Scan for the cell matching the given text and deliver its [X, Y] coordinate at center. 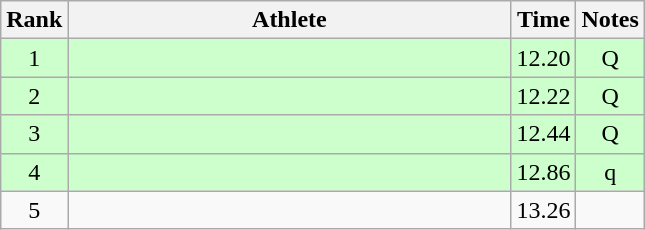
5 [34, 210]
Rank [34, 20]
12.22 [544, 96]
q [610, 172]
3 [34, 134]
1 [34, 58]
Notes [610, 20]
12.20 [544, 58]
4 [34, 172]
12.44 [544, 134]
2 [34, 96]
Time [544, 20]
Athlete [290, 20]
13.26 [544, 210]
12.86 [544, 172]
